Find where the given text appears and provide that cell's center as [x, y] coordinate. 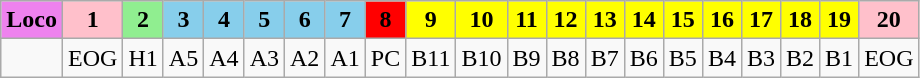
H1 [143, 58]
A2 [305, 58]
A1 [345, 58]
B9 [526, 58]
20 [889, 20]
A3 [264, 58]
1 [92, 20]
5 [264, 20]
B10 [482, 58]
2 [143, 20]
B4 [722, 58]
B8 [566, 58]
13 [604, 20]
B2 [800, 58]
A4 [224, 58]
11 [526, 20]
B11 [431, 58]
17 [760, 20]
B5 [682, 58]
15 [682, 20]
B6 [644, 58]
Loco [32, 20]
10 [482, 20]
3 [183, 20]
4 [224, 20]
19 [840, 20]
9 [431, 20]
18 [800, 20]
PC [385, 58]
12 [566, 20]
6 [305, 20]
7 [345, 20]
B7 [604, 58]
16 [722, 20]
A5 [183, 58]
B1 [840, 58]
B3 [760, 58]
8 [385, 20]
14 [644, 20]
